Find where the given text appears and provide that cell's center as (X, Y) coordinate. 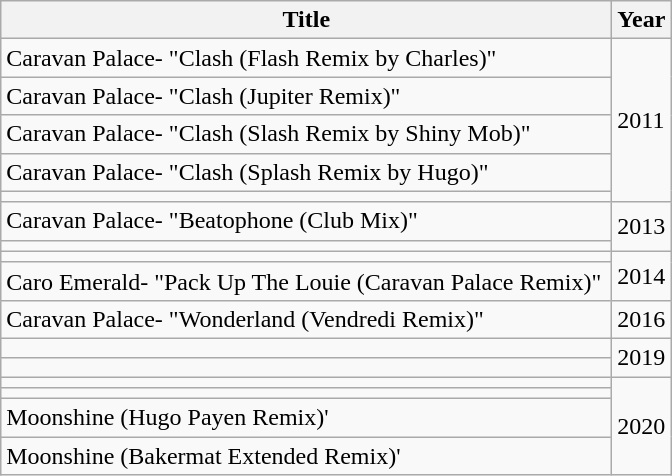
Year (642, 20)
2020 (642, 425)
2011 (642, 120)
Caravan Palace- "Wonderland (Vendredi Remix)" (306, 319)
Title (306, 20)
Moonshine (Bakermat Extended Remix)' (306, 456)
2019 (642, 357)
Caravan Palace- "Clash (Splash Remix by Hugo)" (306, 172)
2014 (642, 276)
2013 (642, 226)
Caravan Palace- "Clash (Slash Remix by Shiny Mob)" (306, 134)
Caravan Palace- "Beatophone (Club Mix)" (306, 221)
Moonshine (Hugo Payen Remix)' (306, 418)
Caravan Palace- "Clash (Flash Remix by Charles)" (306, 58)
Caro Emerald- "Pack Up The Louie (Caravan Palace Remix)" (306, 281)
Caravan Palace- "Clash (Jupiter Remix)" (306, 96)
2016 (642, 319)
